Identify which cell holds the provided text, then report its (X, Y) central coordinate. 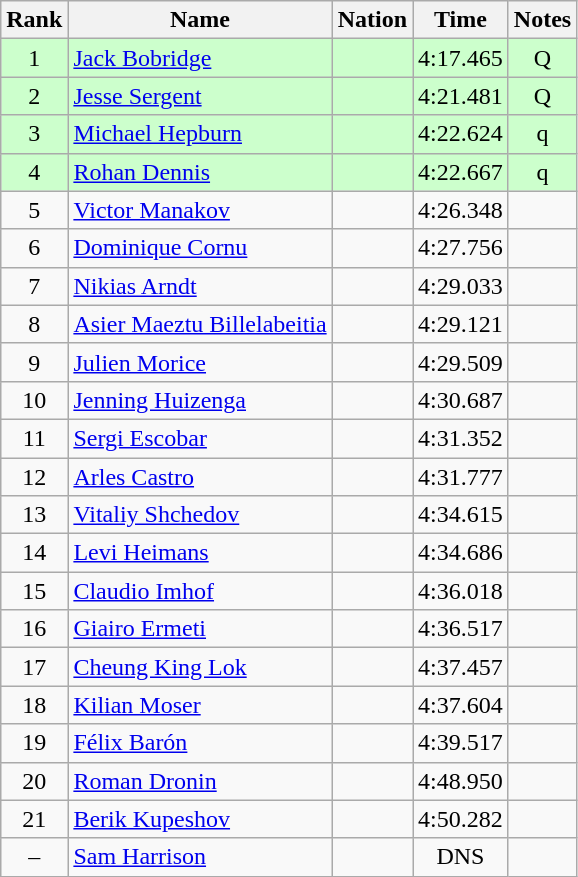
4:27.756 (461, 248)
4:30.687 (461, 400)
Claudio Imhof (200, 591)
4:36.018 (461, 591)
4:31.777 (461, 477)
Time (461, 20)
8 (34, 324)
Sergi Escobar (200, 438)
Giairo Ermeti (200, 629)
Vitaliy Shchedov (200, 515)
7 (34, 286)
4:34.615 (461, 515)
4:21.481 (461, 96)
Rank (34, 20)
4:34.686 (461, 553)
Cheung King Lok (200, 667)
Nation (372, 20)
Notes (542, 20)
Jack Bobridge (200, 58)
4:31.352 (461, 438)
Berik Kupeshov (200, 819)
Rohan Dennis (200, 172)
4:26.348 (461, 210)
Victor Manakov (200, 210)
4:37.457 (461, 667)
Jenning Huizenga (200, 400)
Julien Morice (200, 362)
4:39.517 (461, 743)
4:22.667 (461, 172)
Levi Heimans (200, 553)
5 (34, 210)
21 (34, 819)
Roman Dronin (200, 781)
14 (34, 553)
6 (34, 248)
– (34, 857)
18 (34, 705)
4:29.509 (461, 362)
Name (200, 20)
12 (34, 477)
4:50.282 (461, 819)
4:48.950 (461, 781)
4:17.465 (461, 58)
Asier Maeztu Billelabeitia (200, 324)
Dominique Cornu (200, 248)
1 (34, 58)
9 (34, 362)
4:37.604 (461, 705)
Sam Harrison (200, 857)
4:36.517 (461, 629)
2 (34, 96)
10 (34, 400)
17 (34, 667)
4:22.624 (461, 134)
DNS (461, 857)
Kilian Moser (200, 705)
16 (34, 629)
15 (34, 591)
Nikias Arndt (200, 286)
20 (34, 781)
Félix Barón (200, 743)
4 (34, 172)
11 (34, 438)
4:29.121 (461, 324)
Arles Castro (200, 477)
3 (34, 134)
19 (34, 743)
Jesse Sergent (200, 96)
13 (34, 515)
4:29.033 (461, 286)
Michael Hepburn (200, 134)
